Identify which cell holds the provided text, then report its [x, y] central coordinate. 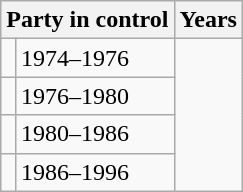
1986–1996 [94, 172]
Years [208, 20]
1980–1986 [94, 134]
1974–1976 [94, 58]
1976–1980 [94, 96]
Party in control [88, 20]
